Scan for the cell matching the given text and deliver its [x, y] coordinate at center. 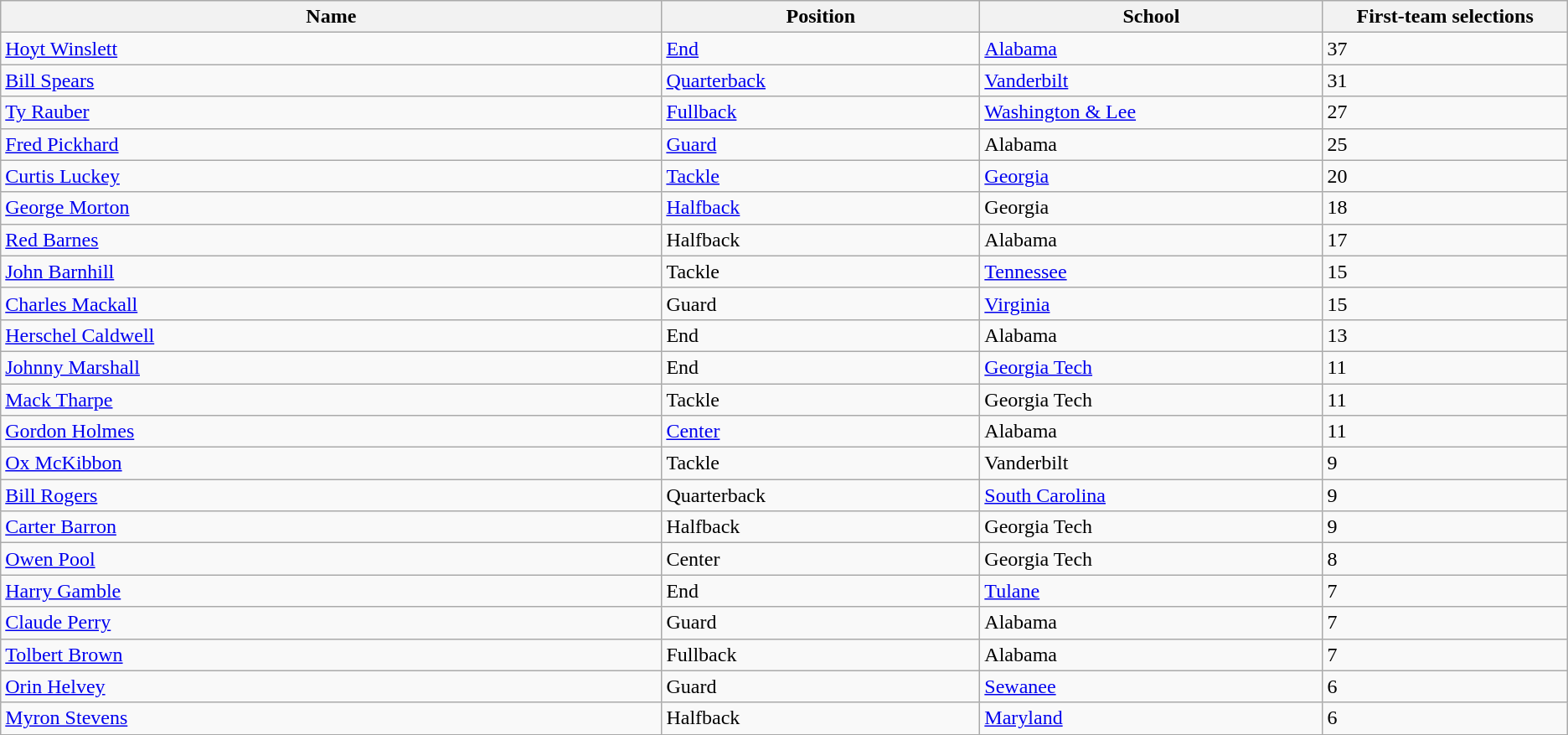
27 [1445, 112]
31 [1445, 80]
Tennessee [1151, 272]
Maryland [1151, 718]
John Barnhill [332, 272]
Name [332, 17]
20 [1445, 176]
Ox McKibbon [332, 463]
Fred Pickhard [332, 144]
Carter Barron [332, 527]
South Carolina [1151, 495]
Hoyt Winslett [332, 49]
Owen Pool [332, 559]
Ty Rauber [332, 112]
Bill Rogers [332, 495]
Charles Mackall [332, 303]
Tulane [1151, 591]
Orin Helvey [332, 686]
Johnny Marshall [332, 367]
Virginia [1151, 303]
Washington & Lee [1151, 112]
18 [1445, 208]
Herschel Caldwell [332, 335]
25 [1445, 144]
8 [1445, 559]
Myron Stevens [332, 718]
Red Barnes [332, 240]
37 [1445, 49]
13 [1445, 335]
First-team selections [1445, 17]
Mack Tharpe [332, 400]
Bill Spears [332, 80]
George Morton [332, 208]
17 [1445, 240]
School [1151, 17]
Tolbert Brown [332, 655]
Gordon Holmes [332, 432]
Curtis Luckey [332, 176]
Sewanee [1151, 686]
Harry Gamble [332, 591]
Position [821, 17]
Claude Perry [332, 623]
